Identify which cell holds the provided text, then report its (x, y) central coordinate. 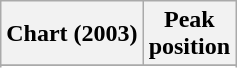
Peak position (189, 34)
Chart (2003) (72, 34)
